Provide the [X, Y] coordinate of the cell's center where the given text is located.  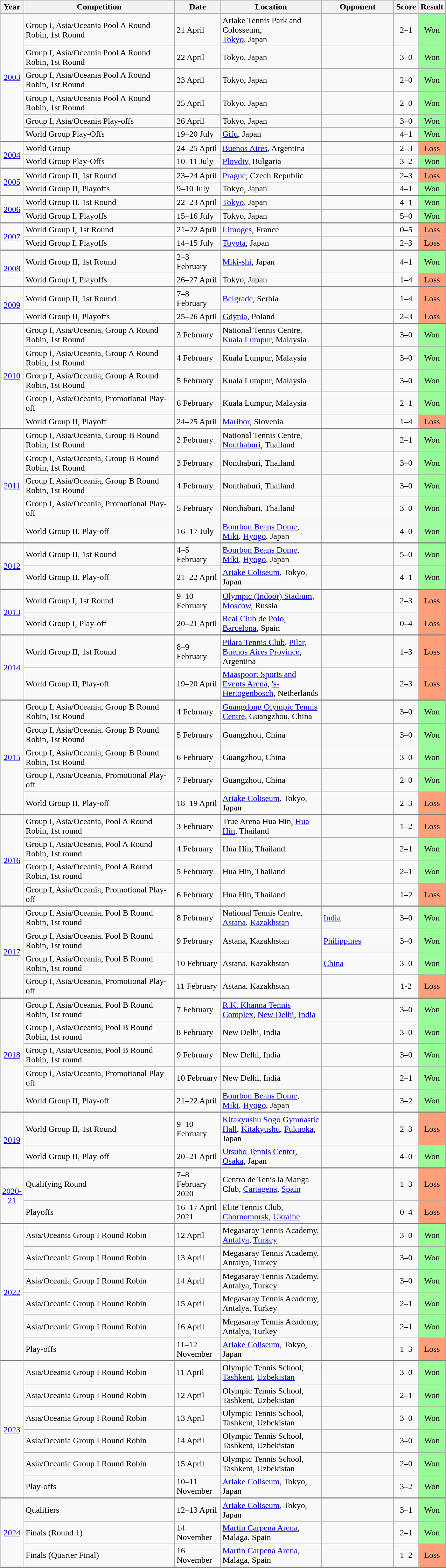
Group I, Asia/Oceania Play-offs [99, 121]
2003 [12, 77]
Gifu, Japan [271, 135]
2006 [12, 209]
2015 [12, 757]
10–11 July [197, 162]
1-2 [406, 986]
14–15 July [197, 243]
Limoges, France [271, 230]
19–20 July [197, 135]
2011 [12, 486]
2018 [12, 1055]
2020-21 [12, 1196]
Gdynia, Poland [271, 317]
2005 [12, 182]
11–12 November [197, 1349]
2010 [12, 376]
16 November [197, 1555]
Prague, Czech Republic [271, 175]
World Group II, Playoff [99, 422]
2023 [12, 1430]
7–8 February 2020 [197, 1184]
19–20 April [197, 684]
2–3 February [197, 261]
9–10 July [197, 189]
Date [197, 7]
Qualifying Round [99, 1184]
National Tennis Centre, Kuala Lumpur, Malaysia [271, 335]
Result [432, 7]
World Group [99, 148]
4–5 February [197, 554]
2008 [12, 268]
2009 [12, 305]
Maribor, Slovenia [271, 422]
2024 [12, 1533]
Playoffs [99, 1212]
12–13 April [197, 1510]
10–11 November [197, 1487]
22 April [197, 57]
2017 [12, 952]
14 November [197, 1533]
26 April [197, 121]
22–23 April [197, 203]
26–27 April [197, 280]
Elite Tennis Club, Chornomorsk, Ukraine [271, 1212]
Pilara Tennis Club, Pilar, Buenos Aires Province, Argentina [271, 652]
Ariake Tennis Park and Colosseum, Tokyo, Japan [271, 30]
16–17 April 2021 [197, 1212]
Olympic (Indoor) Stadium, Moscow, Russia [271, 601]
16 April [197, 1327]
National Tennis Centre, Astana, Kazakhstan [271, 918]
True Arena Hua Hin, Hua Hin, Thailand [271, 826]
Score [406, 7]
8–9 February [197, 652]
China [357, 964]
Kitakyushu Sogo Gymnastic Hall, Kitakyushu, Fukuoka, Japan [271, 1129]
2012 [12, 566]
7–8 February [197, 298]
World Group I, Play-off [99, 624]
Utsubo Tennis Center, Osaka, Japan [271, 1156]
India [357, 918]
2 February [197, 440]
11 April [197, 1372]
2014 [12, 668]
Miki-shi, Japan [271, 261]
R.K. Khanna Tennis Complex, New Delhi, India [271, 1009]
Buenos Aires, Argentina [271, 148]
Toyota, Japan [271, 243]
23 April [197, 80]
Finals (Round 1) [99, 1533]
Location [271, 7]
15–16 July [197, 216]
2007 [12, 237]
0–5 [406, 230]
3–1 [406, 1510]
Philippines [357, 940]
2004 [12, 155]
18–19 April [197, 803]
Guangdong Olympic Tennis Centre, Guangzhou, China [271, 712]
2022 [12, 1292]
Finals (Quarter Final) [99, 1555]
2019 [12, 1140]
Real Club de Polo, Barcelona, Spain [271, 624]
2013 [12, 612]
Qualifiers [99, 1510]
25 April [197, 103]
11 February [197, 986]
25–26 April [197, 317]
Centro de Tenis la Manga Club, Cartagena, Spain [271, 1184]
Maaspoort Sports and Events Arena, 's-Hertogenbosch, Netherlands [271, 684]
Competition [99, 7]
23–24 April [197, 175]
Opponent [357, 7]
National Tennis Centre, Nonthaburi, Thailand [271, 440]
21 April [197, 30]
Year [12, 7]
2016 [12, 860]
Plovdiv, Bulgaria [271, 162]
16–17 July [197, 532]
Belgrade, Serbia [271, 298]
